For the text-containing cell, return its midpoint in (X, Y) coordinate format. 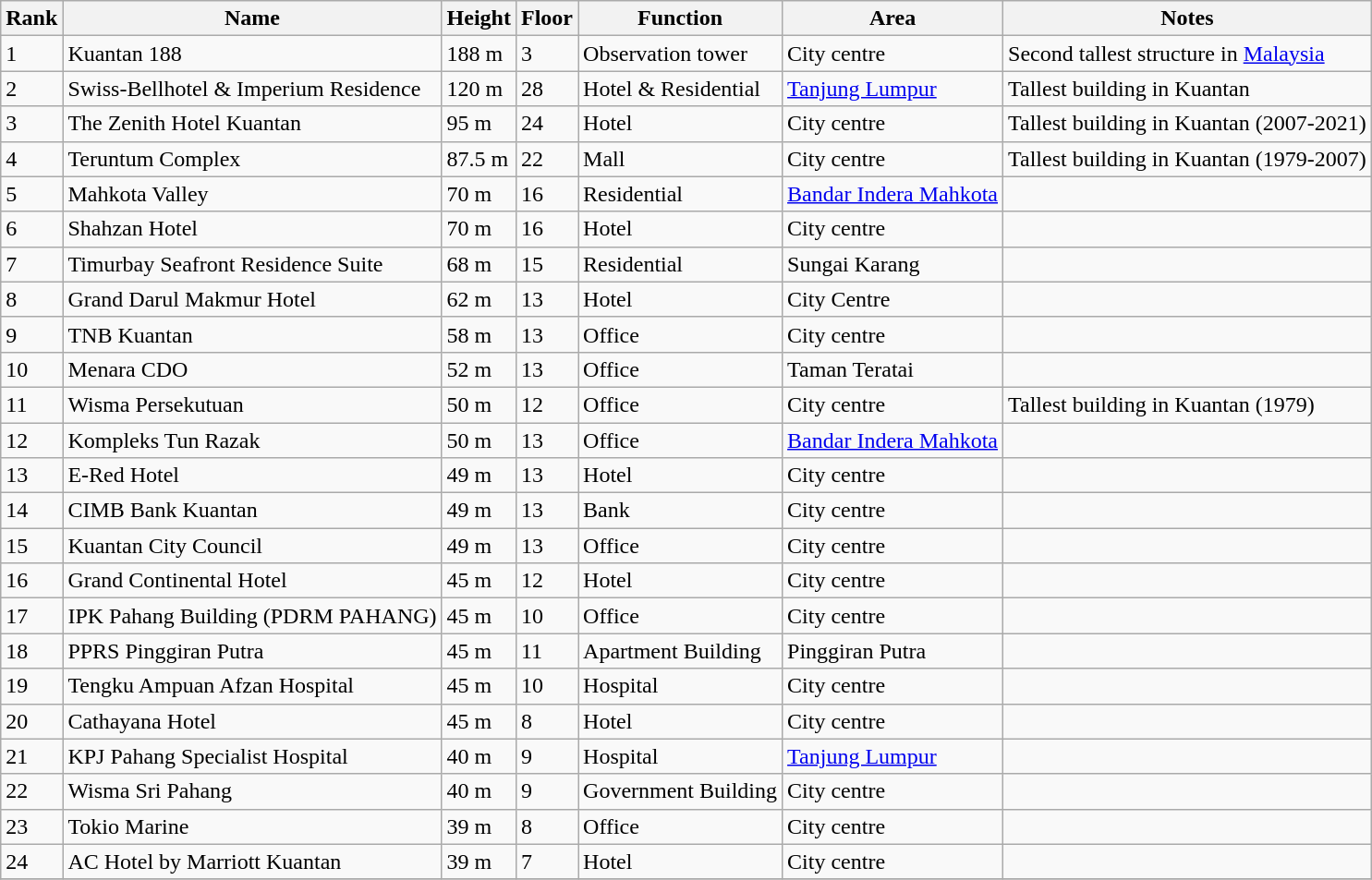
Menara CDO (252, 369)
KPJ Pahang Specialist Hospital (252, 756)
17 (31, 616)
TNB Kuantan (252, 334)
Tallest building in Kuantan (2007-2021) (1188, 124)
62 m (479, 299)
Function (680, 18)
Pinggiran Putra (892, 651)
PPRS Pinggiran Putra (252, 651)
Taman Teratai (892, 369)
Cathayana Hotel (252, 721)
21 (31, 756)
Teruntum Complex (252, 159)
CIMB Bank Kuantan (252, 511)
Tallest building in Kuantan (1188, 89)
Notes (1188, 18)
95 m (479, 124)
Area (892, 18)
14 (31, 511)
AC Hotel by Marriott Kuantan (252, 862)
Name (252, 18)
Bank (680, 511)
23 (31, 826)
19 (31, 686)
IPK Pahang Building (PDRM PAHANG) (252, 616)
Mahkota Valley (252, 194)
Apartment Building (680, 651)
Tokio Marine (252, 826)
52 m (479, 369)
Rank (31, 18)
1 (31, 54)
120 m (479, 89)
4 (31, 159)
Wisma Sri Pahang (252, 791)
188 m (479, 54)
Mall (680, 159)
Government Building (680, 791)
68 m (479, 264)
Floor (547, 18)
Swiss-Bellhotel & Imperium Residence (252, 89)
Tengku Ampuan Afzan Hospital (252, 686)
Kuantan 188 (252, 54)
Wisma Persekutuan (252, 404)
5 (31, 194)
E-Red Hotel (252, 476)
Tallest building in Kuantan (1979-2007) (1188, 159)
Second tallest structure in Malaysia (1188, 54)
Timurbay Seafront Residence Suite (252, 264)
Grand Darul Makmur Hotel (252, 299)
6 (31, 229)
28 (547, 89)
The Zenith Hotel Kuantan (252, 124)
Shahzan Hotel (252, 229)
Height (479, 18)
2 (31, 89)
20 (31, 721)
City Centre (892, 299)
Kuantan City Council (252, 546)
87.5 m (479, 159)
Hotel & Residential (680, 89)
Tallest building in Kuantan (1979) (1188, 404)
Kompleks Tun Razak (252, 440)
Sungai Karang (892, 264)
58 m (479, 334)
Grand Continental Hotel (252, 581)
Observation tower (680, 54)
18 (31, 651)
